Locate the cell with the specified text and output its [X, Y] center coordinate. 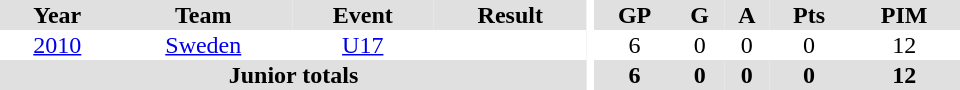
A [747, 15]
GP [635, 15]
G [700, 15]
2010 [58, 45]
Pts [810, 15]
Junior totals [294, 75]
PIM [904, 15]
Year [58, 15]
U17 [363, 45]
Event [363, 15]
Team [204, 15]
Sweden [204, 45]
Result [511, 15]
